Output the [X, Y] coordinate of the center of the cell containing the given text.  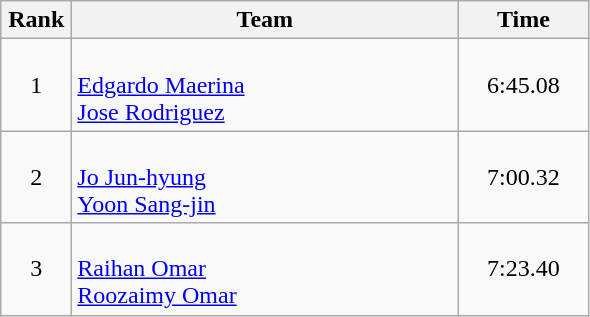
7:23.40 [524, 269]
1 [36, 85]
Jo Jun-hyungYoon Sang-jin [265, 177]
Edgardo MaerinaJose Rodriguez [265, 85]
Raihan OmarRoozaimy Omar [265, 269]
6:45.08 [524, 85]
Team [265, 20]
3 [36, 269]
7:00.32 [524, 177]
Time [524, 20]
2 [36, 177]
Rank [36, 20]
